Identify which cell holds the provided text, then report its (x, y) central coordinate. 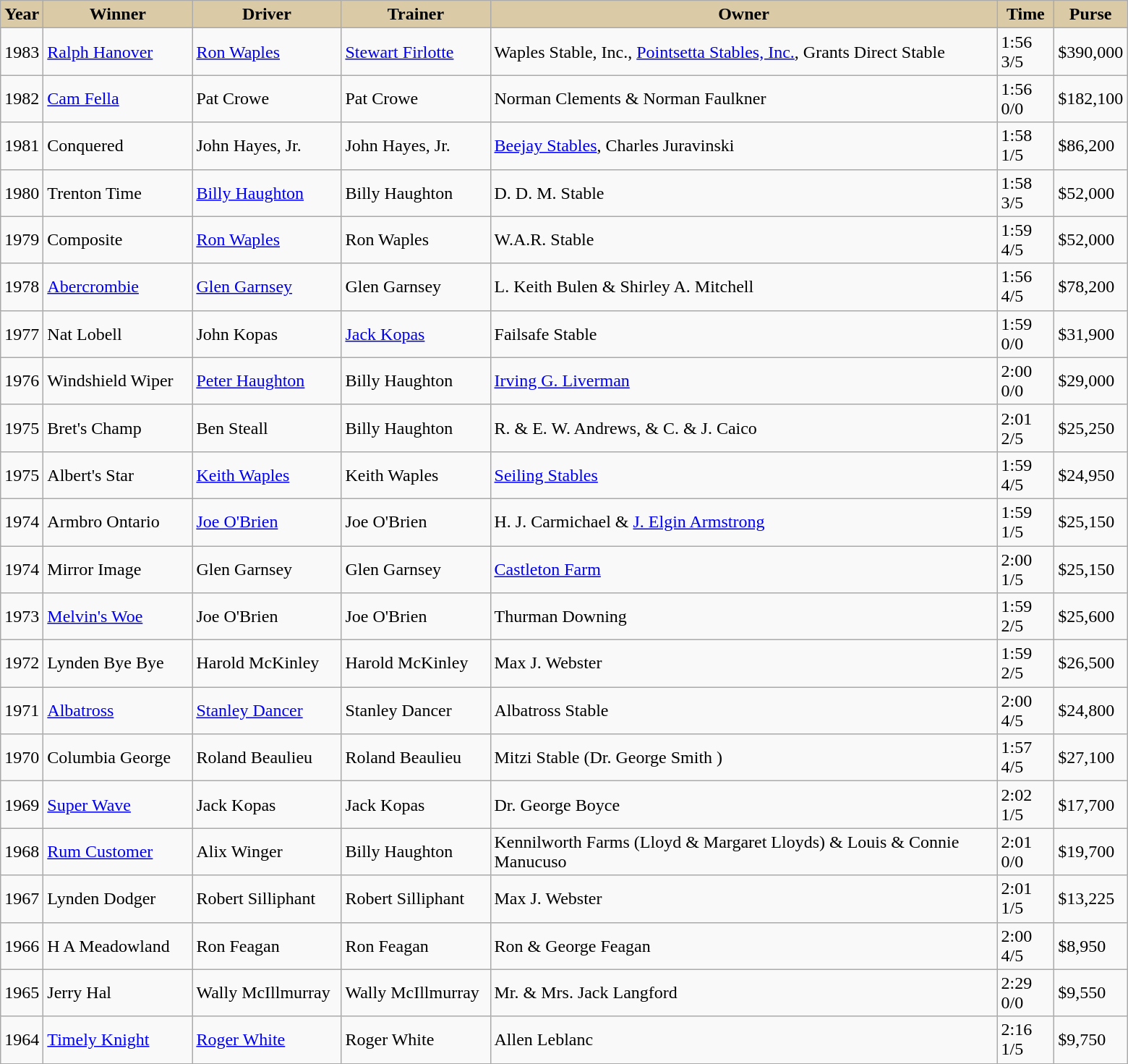
1977 (22, 334)
1970 (22, 758)
Mitzi Stable (Dr. George Smith ) (743, 758)
Trenton Time (118, 192)
$24,950 (1090, 474)
2:29 0/0 (1025, 992)
Lynden Dodger (118, 898)
Alix Winger (267, 852)
1976 (22, 380)
R. & E. W. Andrews, & C. & J. Caico (743, 428)
$17,700 (1090, 804)
Purse (1090, 14)
Peter Haughton (267, 380)
Super Wave (118, 804)
Ben Steall (267, 428)
1966 (22, 946)
$390,000 (1090, 52)
$29,000 (1090, 380)
$25,250 (1090, 428)
Albert's Star (118, 474)
1981 (22, 146)
W.A.R. Stable (743, 240)
Lynden Bye Bye (118, 664)
Ralph Hanover (118, 52)
1979 (22, 240)
Kennilworth Farms (Lloyd & Margaret Lloyds) & Louis & Connie Manucuso (743, 852)
H. J. Carmichael & J. Elgin Armstrong (743, 522)
Stewart Firlotte (416, 52)
Rum Customer (118, 852)
Albatross (118, 710)
2:01 0/0 (1025, 852)
1978 (22, 286)
1971 (22, 710)
Mirror Image (118, 569)
$9,750 (1090, 1040)
Thurman Downing (743, 616)
1:58 3/5 (1025, 192)
1968 (22, 852)
1:56 0/0 (1025, 98)
$8,950 (1090, 946)
Driver (267, 14)
Winner (118, 14)
Conquered (118, 146)
Trainer (416, 14)
2:00 1/5 (1025, 569)
1969 (22, 804)
Timely Knight (118, 1040)
$9,550 (1090, 992)
Failsafe Stable (743, 334)
Owner (743, 14)
Columbia George (118, 758)
Irving G. Liverman (743, 380)
D. D. M. Stable (743, 192)
1:58 1/5 (1025, 146)
$26,500 (1090, 664)
1:57 4/5 (1025, 758)
Abercrombie (118, 286)
2:00 0/0 (1025, 380)
Nat Lobell (118, 334)
Dr. George Boyce (743, 804)
$25,600 (1090, 616)
1965 (22, 992)
Melvin's Woe (118, 616)
2:02 1/5 (1025, 804)
Windshield Wiper (118, 380)
Mr. & Mrs. Jack Langford (743, 992)
1:59 1/5 (1025, 522)
1:56 4/5 (1025, 286)
$31,900 (1090, 334)
$86,200 (1090, 146)
1982 (22, 98)
Year (22, 14)
$19,700 (1090, 852)
Cam Fella (118, 98)
$24,800 (1090, 710)
2:16 1/5 (1025, 1040)
Ron & George Feagan (743, 946)
1983 (22, 52)
1:56 3/5 (1025, 52)
Beejay Stables, Charles Juravinski (743, 146)
H A Meadowland (118, 946)
1972 (22, 664)
1964 (22, 1040)
$27,100 (1090, 758)
$13,225 (1090, 898)
2:01 1/5 (1025, 898)
L. Keith Bulen & Shirley A. Mitchell (743, 286)
1980 (22, 192)
Allen Leblanc (743, 1040)
Albatross Stable (743, 710)
1967 (22, 898)
1973 (22, 616)
$78,200 (1090, 286)
Time (1025, 14)
Armbro Ontario (118, 522)
2:01 2/5 (1025, 428)
$182,100 (1090, 98)
Norman Clements & Norman Faulkner (743, 98)
Seiling Stables (743, 474)
1:59 0/0 (1025, 334)
Waples Stable, Inc., Pointsetta Stables, Inc., Grants Direct Stable (743, 52)
Jerry Hal (118, 992)
Castleton Farm (743, 569)
Bret's Champ (118, 428)
Composite (118, 240)
John Kopas (267, 334)
